For the text-containing cell, return its midpoint in (x, y) coordinate format. 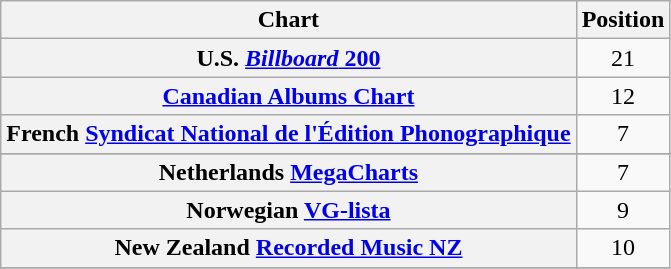
21 (623, 58)
Canadian Albums Chart (288, 96)
12 (623, 96)
Chart (288, 20)
U.S. Billboard 200 (288, 58)
9 (623, 210)
Position (623, 20)
New Zealand Recorded Music NZ (288, 248)
Netherlands MegaCharts (288, 172)
French Syndicat National de l'Édition Phonographique (288, 134)
Norwegian VG-lista (288, 210)
10 (623, 248)
